Search for the cell housing the specified text and yield its [x, y] center coordinate. 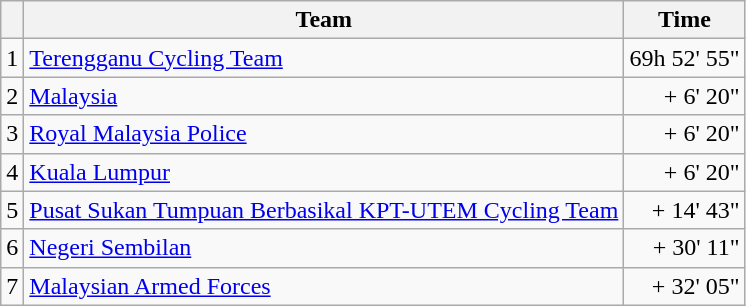
1 [12, 58]
Royal Malaysia Police [324, 134]
4 [12, 172]
Terengganu Cycling Team [324, 58]
+ 30' 11" [684, 248]
69h 52' 55" [684, 58]
Malaysian Armed Forces [324, 286]
Time [684, 20]
5 [12, 210]
+ 32' 05" [684, 286]
3 [12, 134]
Malaysia [324, 96]
7 [12, 286]
Team [324, 20]
Negeri Sembilan [324, 248]
Pusat Sukan Tumpuan Berbasikal KPT-UTEM Cycling Team [324, 210]
2 [12, 96]
Kuala Lumpur [324, 172]
+ 14' 43" [684, 210]
6 [12, 248]
